Return the (x, y) coordinate for the center point of the cell that contains the specified text.  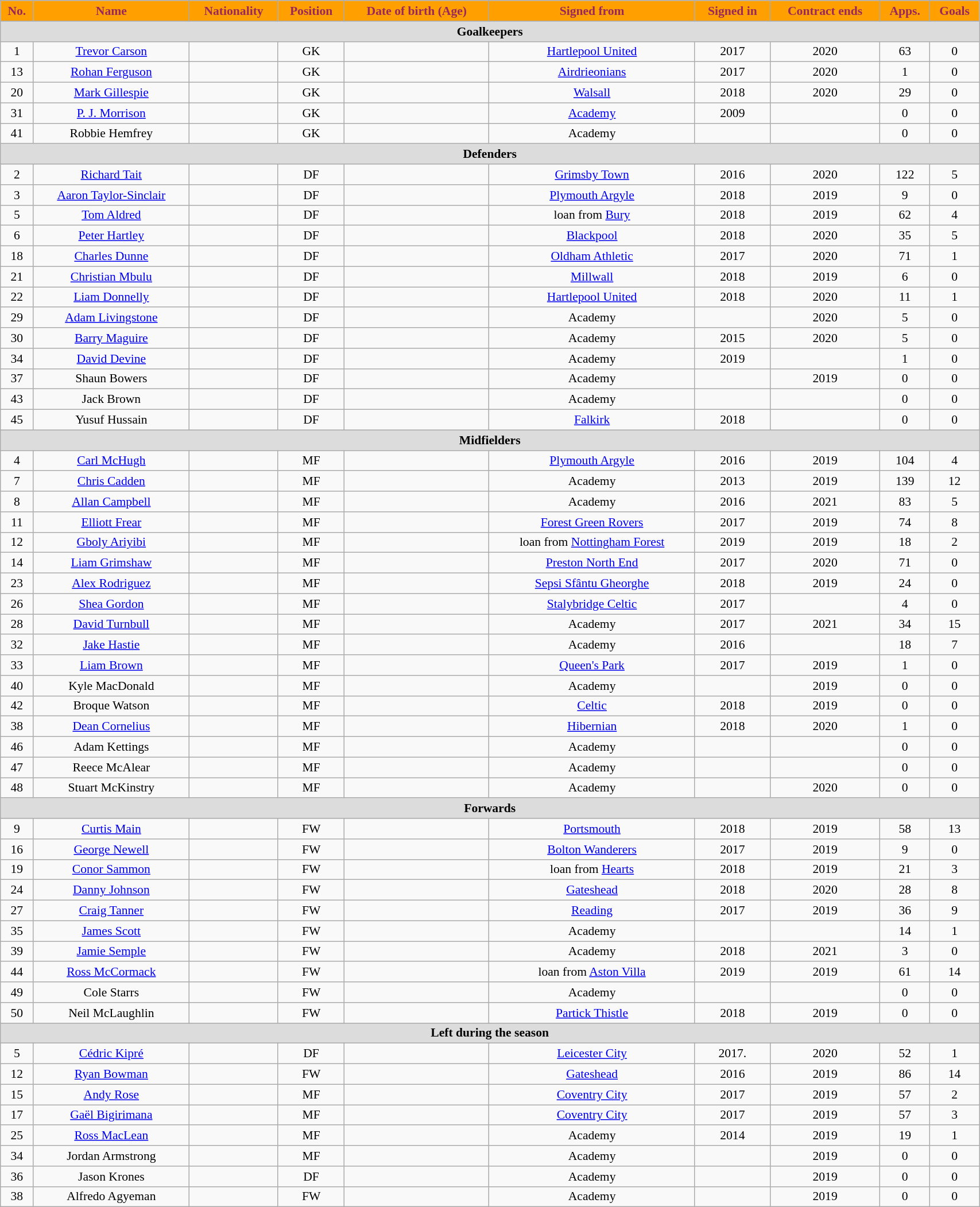
P. J. Morrison (111, 113)
Alex Rodriguez (111, 584)
37 (17, 379)
23 (17, 584)
Goalkeepers (490, 32)
45 (17, 420)
20 (17, 93)
Yusuf Hussain (111, 420)
Christian Mbulu (111, 277)
Neil McLaughlin (111, 1013)
Apps. (905, 11)
Mark Gillespie (111, 93)
Aaron Taylor-Sinclair (111, 195)
Forest Green Rovers (592, 522)
Partick Thistle (592, 1013)
139 (905, 482)
Contract ends (825, 11)
loan from Bury (592, 215)
Jack Brown (111, 399)
2014 (733, 1136)
Gaël Bigirimana (111, 1115)
David Turnbull (111, 624)
26 (17, 604)
62 (905, 215)
Signed in (733, 11)
Cole Starrs (111, 992)
32 (17, 645)
Craig Tanner (111, 911)
No. (17, 11)
43 (17, 399)
Ross MacLean (111, 1136)
Preston North End (592, 563)
40 (17, 686)
42 (17, 706)
Andy Rose (111, 1095)
16 (17, 849)
2009 (733, 113)
46 (17, 747)
Defenders (490, 154)
Chris Cadden (111, 482)
Hibernian (592, 727)
Falkirk (592, 420)
Alfredo Agyeman (111, 1197)
44 (17, 972)
61 (905, 972)
Shea Gordon (111, 604)
Dean Cornelius (111, 727)
Millwall (592, 277)
Liam Brown (111, 665)
Celtic (592, 706)
Peter Hartley (111, 236)
31 (17, 113)
Liam Donnelly (111, 297)
49 (17, 992)
Adam Kettings (111, 747)
Name (111, 11)
Jamie Semple (111, 952)
Goals (955, 11)
Curtis Main (111, 829)
Cédric Kipré (111, 1054)
loan from Nottingham Forest (592, 542)
Broque Watson (111, 706)
Walsall (592, 93)
Queen's Park (592, 665)
33 (17, 665)
loan from Hearts (592, 870)
Reece McAlear (111, 767)
Blackpool (592, 236)
loan from Aston Villa (592, 972)
Shaun Bowers (111, 379)
Portsmouth (592, 829)
Danny Johnson (111, 890)
Conor Sammon (111, 870)
Sepsi Sfântu Gheorghe (592, 584)
122 (905, 174)
Richard Tait (111, 174)
James Scott (111, 931)
74 (905, 522)
Barry Maguire (111, 338)
Charles Dunne (111, 257)
Forwards (490, 809)
Stuart McKinstry (111, 788)
Oldham Athletic (592, 257)
George Newell (111, 849)
Midfielders (490, 440)
Date of birth (Age) (417, 11)
2017. (733, 1054)
Robbie Hemfrey (111, 134)
Signed from (592, 11)
Kyle MacDonald (111, 686)
41 (17, 134)
Ross McCormack (111, 972)
Rohan Ferguson (111, 72)
Jason Krones (111, 1177)
83 (905, 502)
Reading (592, 911)
47 (17, 767)
17 (17, 1115)
Allan Campbell (111, 502)
Bolton Wanderers (592, 849)
104 (905, 461)
Elliott Frear (111, 522)
Stalybridge Celtic (592, 604)
63 (905, 52)
2013 (733, 482)
30 (17, 338)
52 (905, 1054)
2015 (733, 338)
Left during the season (490, 1033)
50 (17, 1013)
Airdrieonians (592, 72)
Liam Grimshaw (111, 563)
Leicester City (592, 1054)
Ryan Bowman (111, 1074)
Jake Hastie (111, 645)
39 (17, 952)
David Devine (111, 359)
86 (905, 1074)
27 (17, 911)
Grimsby Town (592, 174)
25 (17, 1136)
Tom Aldred (111, 215)
Gboly Ariyibi (111, 542)
Carl McHugh (111, 461)
Position (311, 11)
22 (17, 297)
Nationality (234, 11)
58 (905, 829)
Adam Livingstone (111, 318)
48 (17, 788)
Jordan Armstrong (111, 1156)
Trevor Carson (111, 52)
